Provide the (x, y) coordinate of the cell's center where the given text is located.  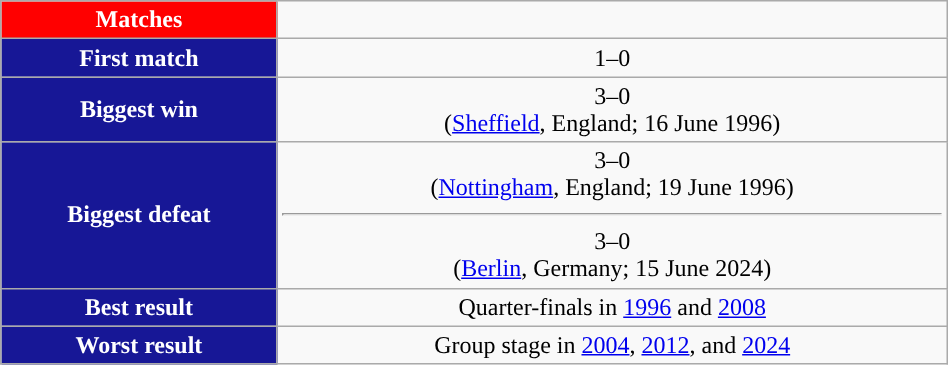
Biggest win (139, 110)
Quarter-finals in 1996 and 2008 (612, 307)
1–0 (612, 58)
Group stage in 2004, 2012, and 2024 (612, 345)
Best result (139, 307)
Biggest defeat (139, 215)
3–0 (Nottingham, England; 19 June 1996) 3–0 (Berlin, Germany; 15 June 2024) (612, 215)
3–0 (Sheffield, England; 16 June 1996) (612, 110)
Matches (139, 20)
Worst result (139, 345)
First match (139, 58)
